Detect which cell encompasses the target text, then output its (X, Y) center coordinate. 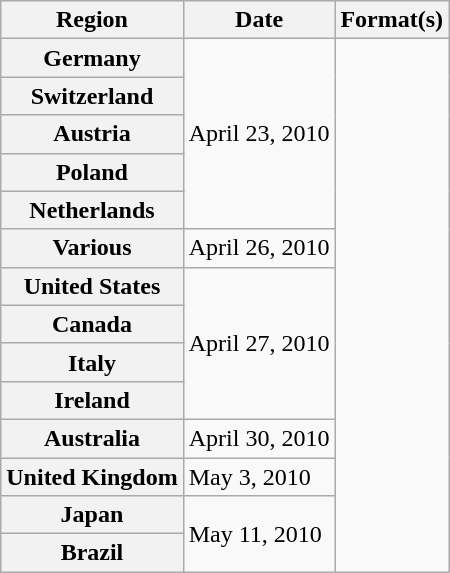
Germany (92, 58)
April 30, 2010 (259, 438)
Netherlands (92, 210)
Austria (92, 134)
Region (92, 20)
United States (92, 286)
Switzerland (92, 96)
April 27, 2010 (259, 343)
Poland (92, 172)
May 3, 2010 (259, 477)
April 26, 2010 (259, 248)
Ireland (92, 400)
Brazil (92, 553)
Format(s) (392, 20)
Date (259, 20)
Australia (92, 438)
Canada (92, 324)
Japan (92, 515)
Various (92, 248)
United Kingdom (92, 477)
May 11, 2010 (259, 534)
Italy (92, 362)
April 23, 2010 (259, 134)
